Scan for the cell matching the given text and deliver its (X, Y) coordinate at center. 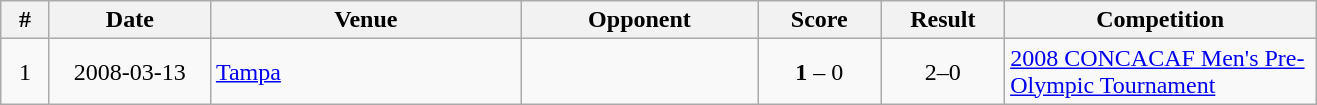
1 (26, 72)
Result (943, 20)
2008-03-13 (130, 72)
Tampa (366, 72)
Date (130, 20)
Competition (1160, 20)
# (26, 20)
1 – 0 (820, 72)
Venue (366, 20)
2008 CONCACAF Men's Pre-Olympic Tournament (1160, 72)
Score (820, 20)
Opponent (639, 20)
2–0 (943, 72)
